From the cell containing the given text, extract its center point as (X, Y) coordinate. 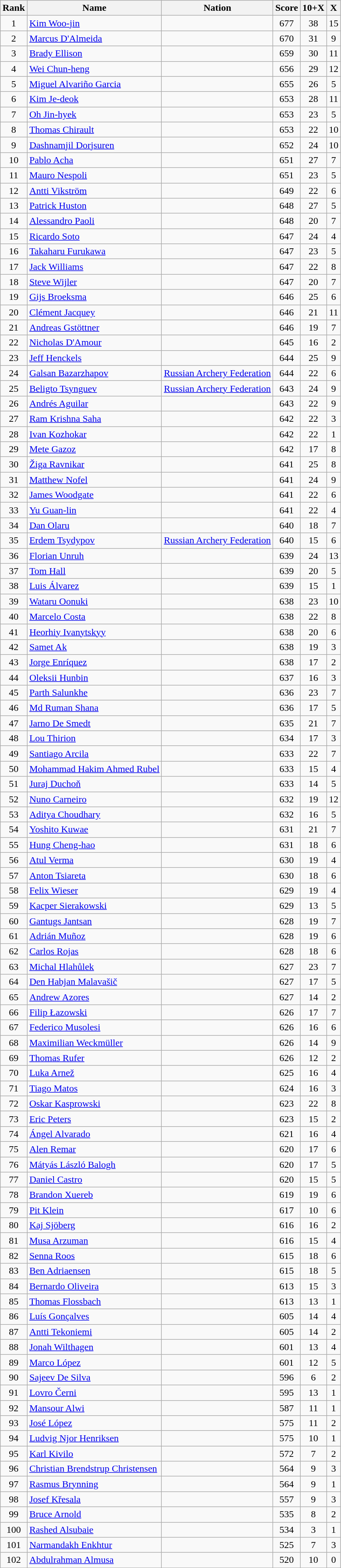
James Woodgate (94, 495)
Jack Williams (94, 267)
Antti Vikström (94, 191)
Karl Kivilo (94, 1454)
Ivan Kozhokar (94, 434)
56 (14, 860)
624 (287, 1088)
42 (14, 647)
Ludvig Njor Henriksen (94, 1438)
Md Ruman Shana (94, 708)
Ram Krishna Saha (94, 419)
621 (287, 1134)
Mohammad Hakim Ahmed Rubel (94, 769)
96 (14, 1469)
Thomas Rufer (94, 1058)
Sajeev De Silva (94, 1377)
Brady Ellison (94, 54)
596 (287, 1377)
33 (14, 510)
99 (14, 1514)
Ricardo Soto (94, 236)
59 (14, 906)
Matthew Nofel (94, 480)
534 (287, 1530)
Wei Chun-heng (94, 69)
40 (14, 616)
50 (14, 769)
66 (14, 1012)
93 (14, 1423)
Kim Woo-jin (94, 23)
Clément Jacquey (94, 312)
634 (287, 738)
34 (14, 525)
617 (287, 1210)
55 (14, 845)
94 (14, 1438)
Hung Cheng-hao (94, 845)
Mete Gazoz (94, 449)
64 (14, 982)
45 (14, 693)
Jorge Enríquez (94, 662)
Rasmus Brynning (94, 1484)
Beligto Tsynguev (94, 388)
0 (334, 1560)
37 (14, 571)
Oh Jin-hyek (94, 114)
Jonah Wilthagen (94, 1347)
52 (14, 799)
Anton Tsiareta (94, 875)
Takaharu Furukawa (94, 251)
84 (14, 1286)
79 (14, 1210)
95 (14, 1454)
Lovro Černi (94, 1392)
92 (14, 1408)
100 (14, 1530)
520 (287, 1560)
35 (14, 541)
Daniel Castro (94, 1180)
Patrick Huston (94, 206)
81 (14, 1241)
Michal Hlahůlek (94, 967)
Parth Salunkhe (94, 693)
Marcus D'Almeida (94, 38)
Josef Křesala (94, 1499)
83 (14, 1271)
652 (287, 145)
Marco López (94, 1362)
Gantugs Jantsan (94, 921)
677 (287, 23)
Senna Roos (94, 1256)
Žiga Ravnikar (94, 465)
73 (14, 1119)
Atul Verma (94, 860)
Gijs Broeksma (94, 297)
80 (14, 1225)
Wataru Oonuki (94, 601)
Kim Je-deok (94, 99)
36 (14, 556)
Tom Hall (94, 571)
Ben Adriaensen (94, 1271)
Florian Unruh (94, 556)
Bruce Arnold (94, 1514)
637 (287, 678)
Pablo Acha (94, 160)
85 (14, 1301)
X (334, 8)
Abdulrahman Almusa (94, 1560)
635 (287, 723)
Carlos Rojas (94, 952)
88 (14, 1347)
43 (14, 662)
Musa Arzuman (94, 1241)
87 (14, 1332)
74 (14, 1134)
572 (287, 1454)
587 (287, 1408)
51 (14, 784)
32 (14, 495)
62 (14, 952)
76 (14, 1165)
Rank (14, 8)
525 (287, 1545)
Aditya Choudhary (94, 814)
625 (287, 1073)
Juraj Duchoň (94, 784)
Tiago Matos (94, 1088)
Pit Klein (94, 1210)
Heorhiy Ivanytskyy (94, 632)
Narmandakh Enkhtur (94, 1545)
91 (14, 1392)
Filip Łazowski (94, 1012)
82 (14, 1256)
Mansour Alwi (94, 1408)
Nuno Carneiro (94, 799)
Samet Ak (94, 647)
Oskar Kasprowski (94, 1103)
Marcelo Costa (94, 616)
Jeff Henckels (94, 358)
58 (14, 890)
97 (14, 1484)
47 (14, 723)
Oleksii Hunbin (94, 678)
Rashed Alsubaie (94, 1530)
Name (94, 8)
535 (287, 1514)
Alessandro Paoli (94, 221)
72 (14, 1103)
53 (14, 814)
70 (14, 1073)
Kacper Sierakowski (94, 906)
595 (287, 1392)
Andrés Aguilar (94, 403)
44 (14, 678)
60 (14, 921)
86 (14, 1317)
Nation (217, 8)
102 (14, 1560)
Felix Wieser (94, 890)
Brandon Xuereb (94, 1195)
Nicholas D'Amour (94, 343)
Antti Tekoniemi (94, 1332)
57 (14, 875)
98 (14, 1499)
Dashnamjil Dorjsuren (94, 145)
Erdem Tsydypov (94, 541)
Santiago Arcila (94, 754)
Ángel Alvarado (94, 1134)
10+X (313, 8)
557 (287, 1499)
Kaj Sjöberg (94, 1225)
655 (287, 84)
Eric Peters (94, 1119)
90 (14, 1377)
Lou Thirion (94, 738)
89 (14, 1362)
71 (14, 1088)
39 (14, 601)
Adrián Muñoz (94, 936)
659 (287, 54)
101 (14, 1545)
645 (287, 343)
Mauro Nespoli (94, 175)
Andreas Gstöttner (94, 327)
Luis Álvarez (94, 586)
656 (287, 69)
Andrew Azores (94, 997)
63 (14, 967)
Steve Wijler (94, 282)
Miguel Alvariño Garcia (94, 84)
67 (14, 1027)
41 (14, 632)
Score (287, 8)
Thomas Flossbach (94, 1301)
61 (14, 936)
Thomas Chirault (94, 130)
Dan Olaru (94, 525)
619 (287, 1195)
Bernardo Oliveira (94, 1286)
Luka Arnež (94, 1073)
670 (287, 38)
Maximilian Weckmüller (94, 1043)
75 (14, 1149)
Den Habjan Malavašič (94, 982)
65 (14, 997)
54 (14, 830)
649 (287, 191)
Alen Remar (94, 1149)
77 (14, 1180)
Luís Gonçalves (94, 1317)
José López (94, 1423)
48 (14, 738)
68 (14, 1043)
Federico Musolesi (94, 1027)
69 (14, 1058)
49 (14, 754)
Christian Brendstrup Christensen (94, 1469)
Yu Guan-lin (94, 510)
Yoshito Kuwae (94, 830)
Mátyás László Balogh (94, 1165)
Galsan Bazarzhapov (94, 373)
Jarno De Smedt (94, 723)
78 (14, 1195)
46 (14, 708)
